Extract the [x, y] coordinate from the center of the cell holding the provided text.  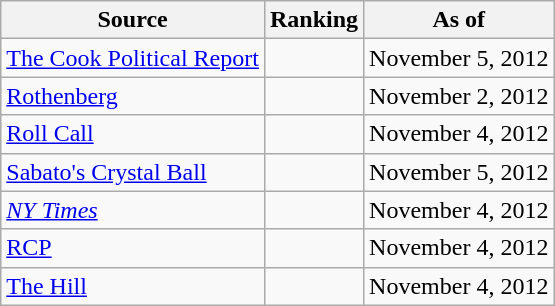
The Cook Political Report [133, 58]
Sabato's Crystal Ball [133, 172]
RCP [133, 248]
As of [459, 20]
The Hill [133, 286]
November 2, 2012 [459, 96]
Source [133, 20]
NY Times [133, 210]
Roll Call [133, 134]
Rothenberg [133, 96]
Ranking [314, 20]
